Identify which cell holds the provided text, then report its (x, y) central coordinate. 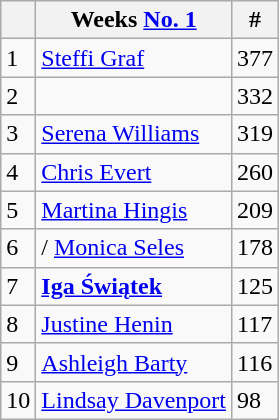
319 (254, 134)
116 (254, 362)
2 (18, 96)
/ Monica Seles (134, 248)
Martina Hingis (134, 210)
117 (254, 324)
Serena Williams (134, 134)
9 (18, 362)
3 (18, 134)
Steffi Graf (134, 58)
5 (18, 210)
Ashleigh Barty (134, 362)
Justine Henin (134, 324)
260 (254, 172)
209 (254, 210)
178 (254, 248)
1 (18, 58)
Chris Evert (134, 172)
125 (254, 286)
98 (254, 400)
10 (18, 400)
6 (18, 248)
# (254, 20)
332 (254, 96)
Weeks No. 1 (134, 20)
7 (18, 286)
Iga Świątek (134, 286)
377 (254, 58)
8 (18, 324)
Lindsay Davenport (134, 400)
4 (18, 172)
